Locate the cell with the specified text and output its [X, Y] center coordinate. 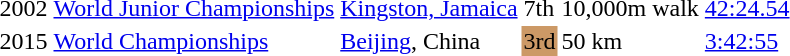
50 km [630, 41]
Beijing, China [429, 41]
3rd [540, 41]
World Championships [194, 41]
